Return [X, Y] of the center of cell containing provided text 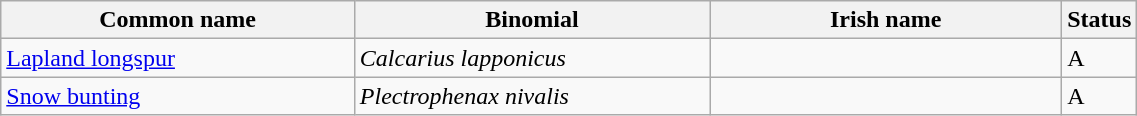
Calcarius lapponicus [532, 58]
Common name [178, 20]
Lapland longspur [178, 58]
Snow bunting [178, 96]
Plectrophenax nivalis [532, 96]
Irish name [886, 20]
Status [1100, 20]
Binomial [532, 20]
